Determine the (x, y) coordinate at the center of the cell enclosing the given text.  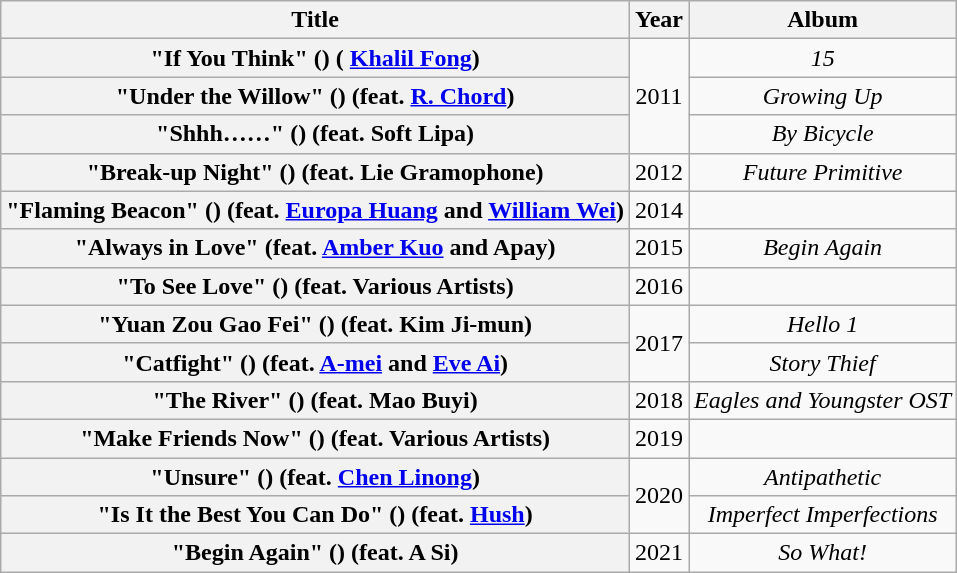
Begin Again (823, 248)
2014 (658, 210)
2018 (658, 400)
2015 (658, 248)
"Flaming Beacon" () (feat. Europa Huang and William Wei) (316, 210)
2012 (658, 172)
"Catfight" () (feat. A-mei and Eve Ai) (316, 362)
"Break-up Night" () (feat. Lie Gramophone) (316, 172)
2019 (658, 438)
2020 (658, 496)
Antipathetic (823, 477)
Future Primitive (823, 172)
So What! (823, 553)
15 (823, 58)
"Always in Love" (feat. Amber Kuo and Apay) (316, 248)
Growing Up (823, 96)
"Begin Again" () (feat. A Si) (316, 553)
2021 (658, 553)
"Under the Willow" () (feat. R. Chord) (316, 96)
2011 (658, 96)
"Is It the Best You Can Do" () (feat. Hush) (316, 515)
"The River" () (feat. Mao Buyi) (316, 400)
"If You Think" () ( Khalil Fong) (316, 58)
"Make Friends Now" () (feat. Various Artists) (316, 438)
Eagles and Youngster OST (823, 400)
"Unsure" () (feat. Chen Linong) (316, 477)
Title (316, 20)
By Bicycle (823, 134)
Year (658, 20)
"Yuan Zou Gao Fei" () (feat. Kim Ji-mun) (316, 324)
2016 (658, 286)
"Shhh……" () (feat. Soft Lipa) (316, 134)
Hello 1 (823, 324)
2017 (658, 343)
Album (823, 20)
Imperfect Imperfections (823, 515)
"To See Love" () (feat. Various Artists) (316, 286)
Story Thief (823, 362)
